Provide the [x, y] coordinate of the cell's center where the given text is located.  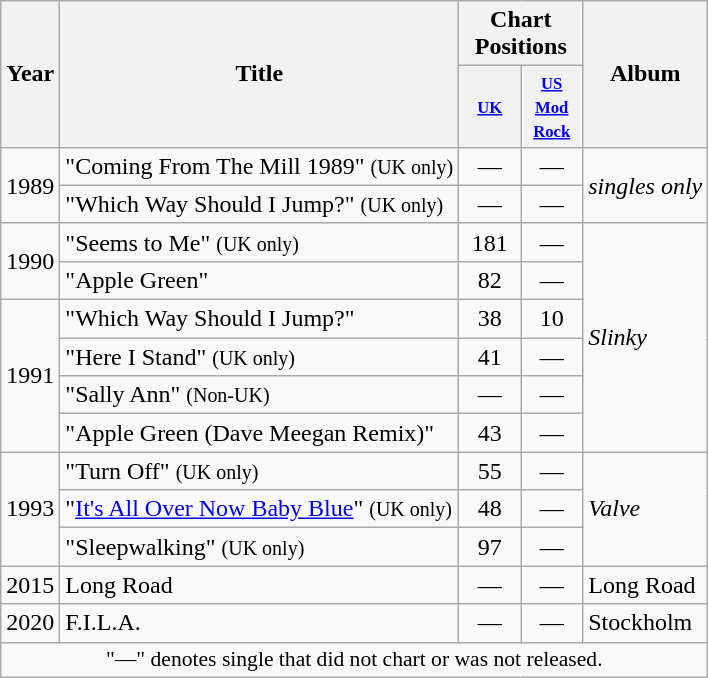
2015 [30, 585]
48 [490, 509]
Slinky [646, 337]
1990 [30, 261]
Valve [646, 509]
1989 [30, 185]
82 [490, 280]
181 [490, 242]
"Turn Off" (UK only) [260, 471]
Chart Positions [521, 34]
97 [490, 547]
Stockholm [646, 623]
1993 [30, 509]
"—" denotes single that did not chart or was not released. [354, 660]
Title [260, 74]
10 [552, 319]
"Seems to Me" (UK only) [260, 242]
1991 [30, 376]
Album [646, 74]
38 [490, 319]
F.I.L.A. [260, 623]
43 [490, 433]
"Sally Ann" (Non-UK) [260, 395]
"Which Way Should I Jump?" (UK only) [260, 204]
Year [30, 74]
"Apple Green" [260, 280]
41 [490, 357]
"Apple Green (Dave Meegan Remix)" [260, 433]
"Here I Stand" (UK only) [260, 357]
55 [490, 471]
"Sleepwalking" (UK only) [260, 547]
2020 [30, 623]
UK [490, 106]
"It's All Over Now Baby Blue" (UK only) [260, 509]
"Which Way Should I Jump?" [260, 319]
singles only [646, 185]
"Coming From The Mill 1989" (UK only) [260, 166]
US Mod Rock [552, 106]
